Extract the [x, y] coordinate from the center of the cell holding the provided text.  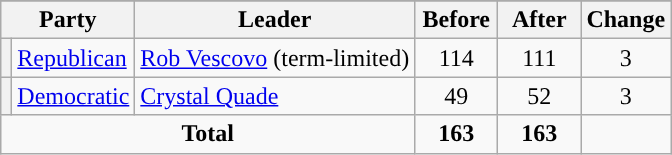
Change [626, 20]
Party [68, 20]
After [540, 20]
49 [456, 96]
Democratic [74, 96]
Total [208, 134]
Republican [74, 58]
111 [540, 58]
52 [540, 96]
114 [456, 58]
Before [456, 20]
Leader [275, 20]
Rob Vescovo (term-limited) [275, 58]
Crystal Quade [275, 96]
